Extract the [x, y] coordinate from the center of the cell holding the provided text.  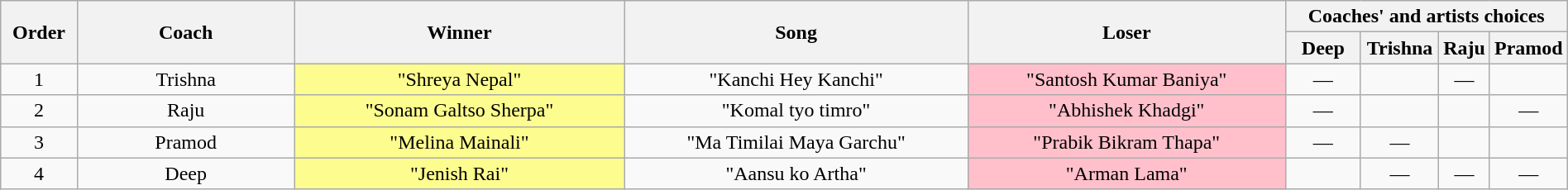
Loser [1126, 32]
Song [796, 32]
"Komal tyo timro" [796, 111]
"Ma Timilai Maya Garchu" [796, 142]
4 [40, 173]
"Aansu ko Artha" [796, 173]
Winner [460, 32]
"Shreya Nepal" [460, 79]
"Sonam Galtso Sherpa" [460, 111]
"Melina Mainali" [460, 142]
"Prabik Bikram Thapa" [1126, 142]
Order [40, 32]
1 [40, 79]
"Santosh Kumar Baniya" [1126, 79]
"Abhishek Khadgi" [1126, 111]
"Arman Lama" [1126, 173]
Coaches' and artists choices [1426, 17]
Coach [185, 32]
"Jenish Rai" [460, 173]
2 [40, 111]
3 [40, 142]
"Kanchi Hey Kanchi" [796, 79]
